Capture the cell that displays the provided text and extract its (x, y) central coordinate. 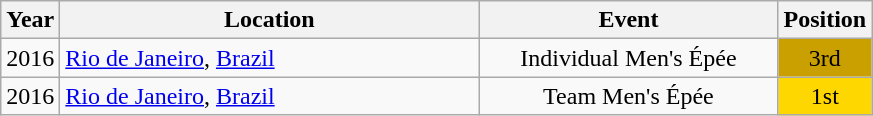
Individual Men's Épée (628, 58)
Position (825, 20)
Team Men's Épée (628, 96)
Location (270, 20)
3rd (825, 58)
Year (30, 20)
1st (825, 96)
Event (628, 20)
